Locate the cell with the specified text and output its [x, y] center coordinate. 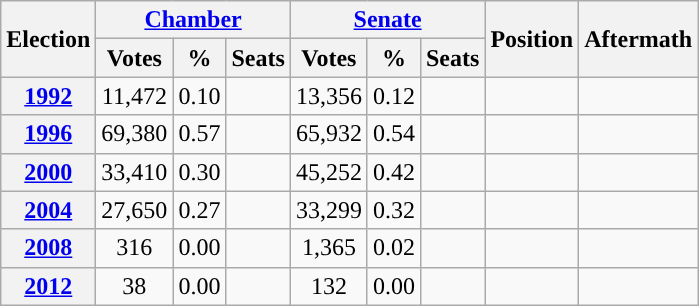
316 [134, 248]
0.10 [200, 96]
0.12 [394, 96]
1,365 [328, 248]
Chamber [194, 20]
0.57 [200, 134]
0.32 [394, 210]
38 [134, 286]
33,299 [328, 210]
45,252 [328, 172]
1996 [48, 134]
69,380 [134, 134]
13,356 [328, 96]
2000 [48, 172]
0.27 [200, 210]
27,650 [134, 210]
Senate [388, 20]
1992 [48, 96]
65,932 [328, 134]
0.02 [394, 248]
132 [328, 286]
Aftermath [638, 39]
33,410 [134, 172]
0.54 [394, 134]
2008 [48, 248]
0.30 [200, 172]
2004 [48, 210]
Election [48, 39]
Position [532, 39]
0.42 [394, 172]
11,472 [134, 96]
2012 [48, 286]
